Extract the [X, Y] coordinate from the center of the cell holding the provided text.  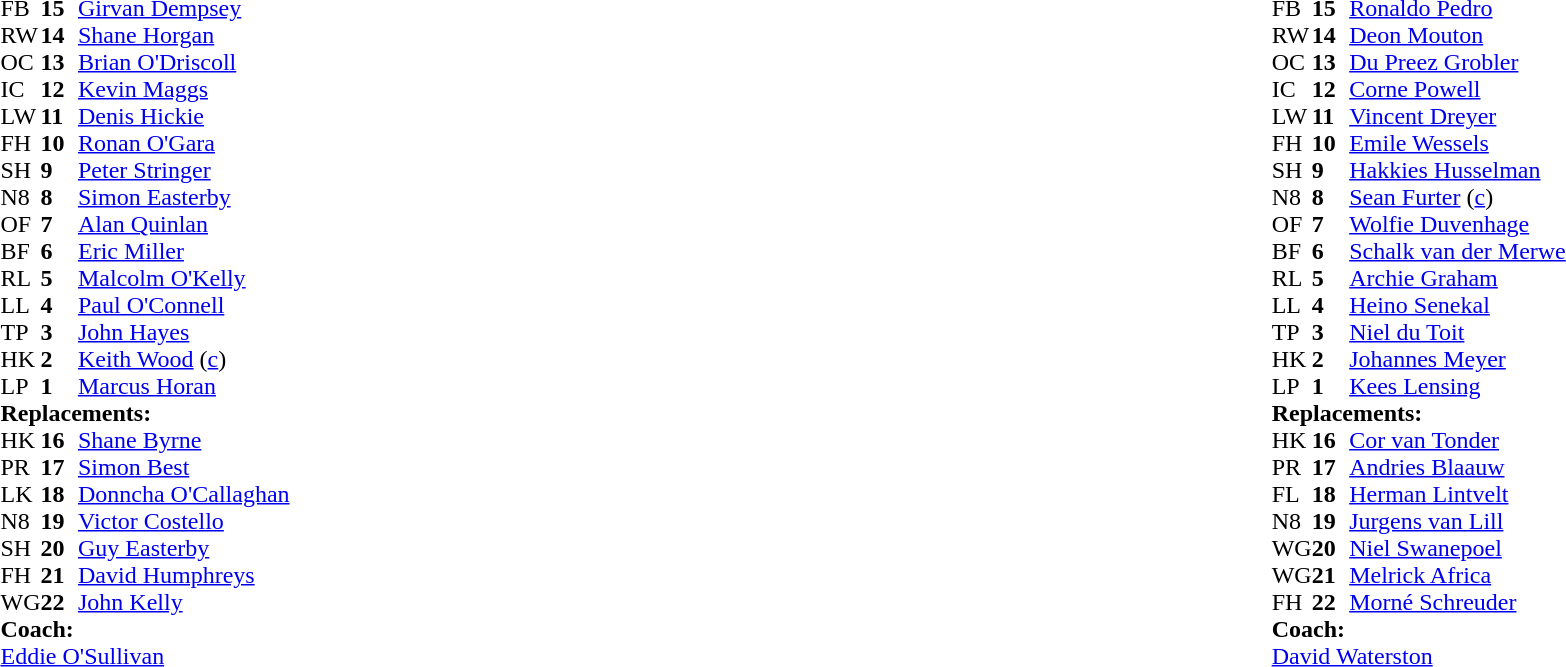
Deon Mouton [1458, 36]
Wolfie Duvenhage [1458, 224]
Malcolm O'Kelly [184, 278]
Cor van Tonder [1458, 440]
Sean Furter (c) [1458, 198]
Paul O'Connell [184, 306]
Guy Easterby [184, 548]
Eric Miller [184, 252]
LK [20, 494]
Archie Graham [1458, 278]
Melrick Africa [1458, 576]
Shane Horgan [184, 36]
John Hayes [184, 332]
Victor Costello [184, 522]
Corne Powell [1458, 90]
Marcus Horan [184, 386]
Kees Lensing [1458, 386]
Herman Lintvelt [1458, 494]
Kevin Maggs [184, 90]
Niel Swanepoel [1458, 548]
Donncha O'Callaghan [184, 494]
Emile Wessels [1458, 144]
Shane Byrne [184, 440]
Heino Senekal [1458, 306]
Vincent Dreyer [1458, 116]
David Humphreys [184, 576]
Du Preez Grobler [1458, 62]
Denis Hickie [184, 116]
Simon Best [184, 468]
Jurgens van Lill [1458, 522]
John Kelly [184, 602]
Niel du Toit [1458, 332]
Simon Easterby [184, 198]
Andries Blaauw [1458, 468]
Hakkies Husselman [1458, 170]
Peter Stringer [184, 170]
FL [1292, 494]
Schalk van der Merwe [1458, 252]
Alan Quinlan [184, 224]
Ronan O'Gara [184, 144]
Brian O'Driscoll [184, 62]
Johannes Meyer [1458, 360]
Keith Wood (c) [184, 360]
Morné Schreuder [1458, 602]
